Return [X, Y] of the center of cell containing provided text 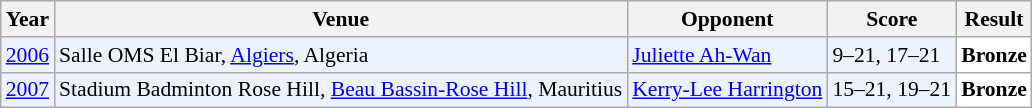
Juliette Ah-Wan [727, 55]
Opponent [727, 19]
Kerry-Lee Harrington [727, 90]
2006 [28, 55]
Year [28, 19]
Venue [340, 19]
Score [892, 19]
Stadium Badminton Rose Hill, Beau Bassin-Rose Hill, Mauritius [340, 90]
Result [994, 19]
2007 [28, 90]
15–21, 19–21 [892, 90]
Salle OMS El Biar, Algiers, Algeria [340, 55]
9–21, 17–21 [892, 55]
